Provide the (X, Y) coordinate of the cell's center where the given text is located.  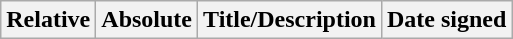
Relative (48, 20)
Date signed (446, 20)
Title/Description (290, 20)
Absolute (147, 20)
